Search for the cell housing the specified text and yield its [X, Y] center coordinate. 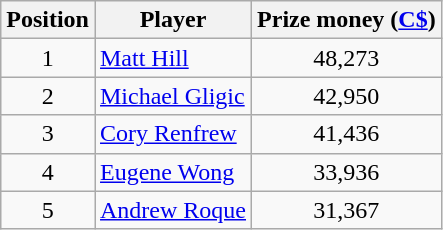
Andrew Roque [172, 210]
Player [172, 20]
33,936 [347, 172]
4 [48, 172]
Eugene Wong [172, 172]
31,367 [347, 210]
Position [48, 20]
Michael Gligic [172, 96]
3 [48, 134]
2 [48, 96]
1 [48, 58]
Prize money (C$) [347, 20]
41,436 [347, 134]
Cory Renfrew [172, 134]
42,950 [347, 96]
48,273 [347, 58]
5 [48, 210]
Matt Hill [172, 58]
